Locate the cell with the specified text and output its [x, y] center coordinate. 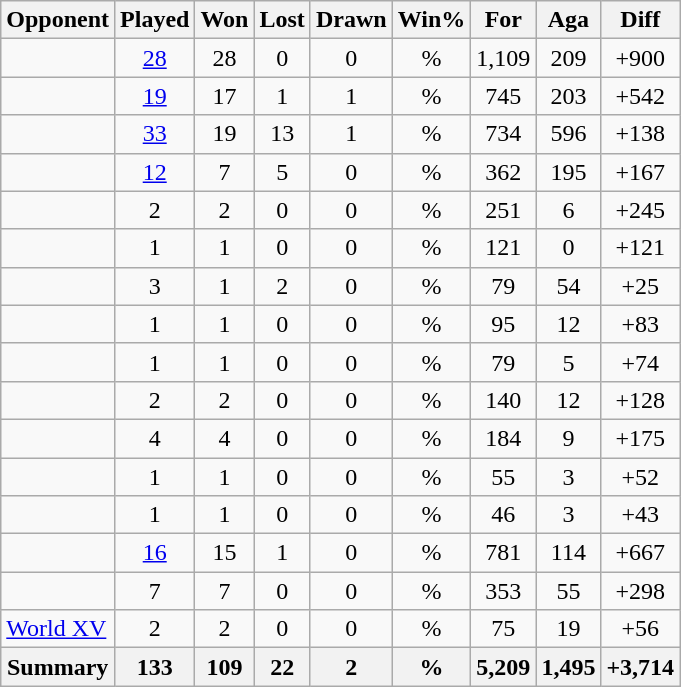
251 [504, 210]
33 [155, 134]
Win% [432, 20]
+25 [640, 286]
+175 [640, 438]
13 [282, 134]
+56 [640, 629]
+298 [640, 591]
140 [504, 400]
745 [504, 96]
109 [224, 667]
46 [504, 515]
+83 [640, 324]
+74 [640, 362]
For [504, 20]
54 [568, 286]
Diff [640, 20]
+3,714 [640, 667]
195 [568, 172]
353 [504, 591]
+121 [640, 248]
5,209 [504, 667]
Aga [568, 20]
75 [504, 629]
+43 [640, 515]
209 [568, 58]
121 [504, 248]
Won [224, 20]
15 [224, 553]
+128 [640, 400]
+667 [640, 553]
+900 [640, 58]
16 [155, 553]
781 [504, 553]
+138 [640, 134]
203 [568, 96]
362 [504, 172]
114 [568, 553]
133 [155, 667]
17 [224, 96]
Drawn [351, 20]
95 [504, 324]
Lost [282, 20]
+245 [640, 210]
Summary [58, 667]
184 [504, 438]
Played [155, 20]
+542 [640, 96]
6 [568, 210]
596 [568, 134]
+167 [640, 172]
9 [568, 438]
Opponent [58, 20]
734 [504, 134]
22 [282, 667]
1,109 [504, 58]
World XV [58, 629]
1,495 [568, 667]
+52 [640, 477]
